Locate the cell with the specified text and output its (x, y) center coordinate. 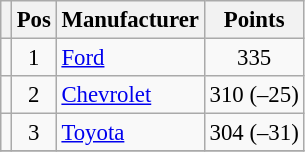
Manufacturer (130, 20)
304 (–31) (254, 133)
Chevrolet (130, 95)
Points (254, 20)
1 (34, 58)
310 (–25) (254, 95)
3 (34, 133)
335 (254, 58)
Toyota (130, 133)
2 (34, 95)
Ford (130, 58)
Pos (34, 20)
